Locate the cell with the specified text and output its [X, Y] center coordinate. 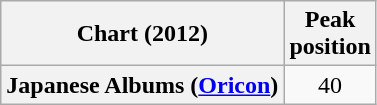
40 [330, 85]
Japanese Albums (Oricon) [142, 85]
Peak position [330, 34]
Chart (2012) [142, 34]
